Pinpoint the cell where the given text exists, returning its (x, y) midpoint coordinate. 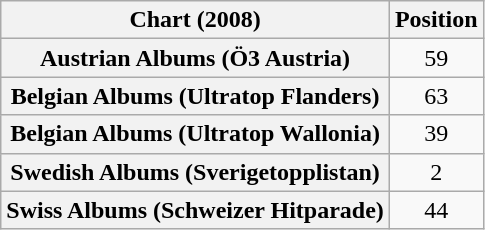
Chart (2008) (196, 20)
63 (436, 96)
Austrian Albums (Ö3 Austria) (196, 58)
Swiss Albums (Schweizer Hitparade) (196, 210)
2 (436, 172)
Swedish Albums (Sverigetopplistan) (196, 172)
39 (436, 134)
Position (436, 20)
Belgian Albums (Ultratop Flanders) (196, 96)
44 (436, 210)
Belgian Albums (Ultratop Wallonia) (196, 134)
59 (436, 58)
